Pinpoint the cell where the given text exists, returning its (x, y) midpoint coordinate. 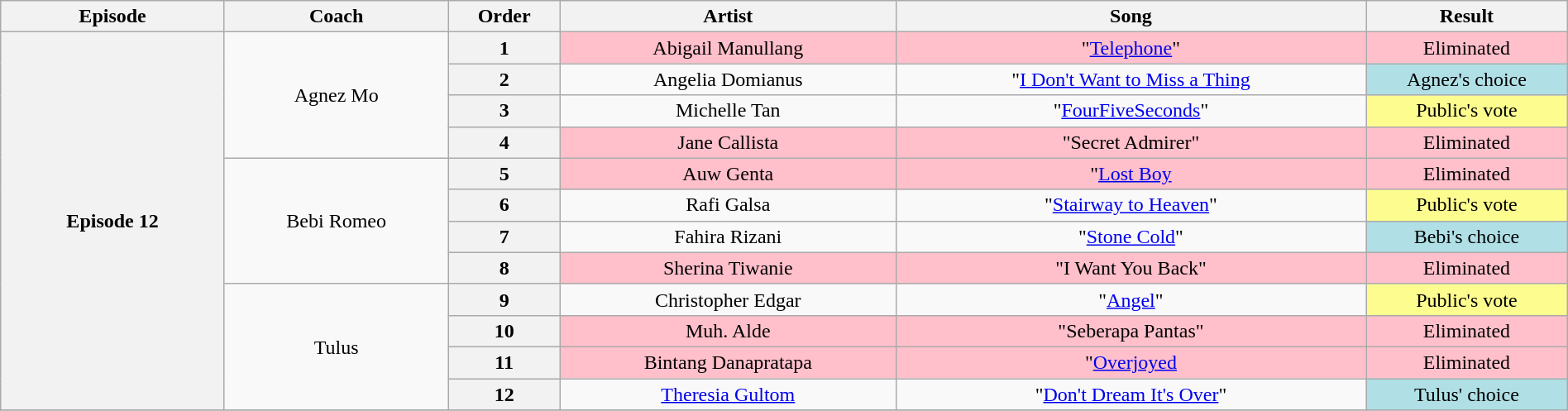
Tulus (336, 346)
Auw Genta (728, 174)
10 (504, 331)
Abigail Manullang (728, 48)
Agnez Mo (336, 95)
Agnez's choice (1467, 79)
Artist (728, 17)
Order (504, 17)
"I Don't Want to Miss a Thing (1131, 79)
2 (504, 79)
8 (504, 268)
Theresia Gultom (728, 394)
Fahira Rizani (728, 237)
Sherina Tiwanie (728, 268)
"Don't Dream It's Over" (1131, 394)
"Overjoyed (1131, 362)
"I Want You Back" (1131, 268)
"Telephone" (1131, 48)
Angelia Domianus (728, 79)
3 (504, 111)
Episode 12 (112, 222)
"Lost Boy (1131, 174)
Song (1131, 17)
Tulus' choice (1467, 394)
6 (504, 205)
5 (504, 174)
Muh. Alde (728, 331)
7 (504, 237)
11 (504, 362)
Rafi Galsa (728, 205)
"Stone Cold" (1131, 237)
Bebi Romeo (336, 221)
Coach (336, 17)
Result (1467, 17)
Christopher Edgar (728, 299)
"Secret Admirer" (1131, 142)
Episode (112, 17)
12 (504, 394)
9 (504, 299)
Bintang Danapratapa (728, 362)
Michelle Tan (728, 111)
"Angel" (1131, 299)
4 (504, 142)
"Stairway to Heaven" (1131, 205)
"Seberapa Pantas" (1131, 331)
Bebi's choice (1467, 237)
1 (504, 48)
"FourFiveSeconds" (1131, 111)
Jane Callista (728, 142)
